Determine the (x, y) coordinate at the center of the cell enclosing the given text.  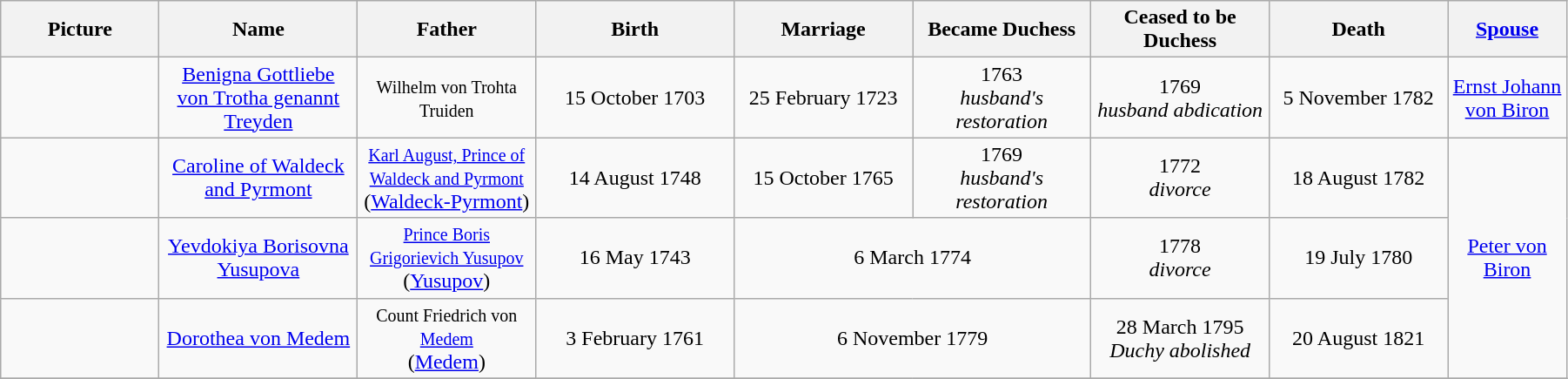
Spouse (1507, 30)
5 November 1782 (1359, 98)
1769husband's restoration (1002, 178)
Prince Boris Grigorievich Yusupov(Yusupov) (447, 258)
20 August 1821 (1359, 338)
19 July 1780 (1359, 258)
15 October 1765 (823, 178)
1763husband's restoration (1002, 98)
Caroline of Waldeck and Pyrmont (258, 178)
Dorothea von Medem (258, 338)
Became Duchess (1002, 30)
6 November 1779 (913, 338)
Father (447, 30)
14 August 1748 (635, 178)
Ernst Johann von Biron (1507, 98)
3 February 1761 (635, 338)
16 May 1743 (635, 258)
28 March 1795Duchy abolished (1180, 338)
Name (258, 30)
Peter von Biron (1507, 258)
6 March 1774 (913, 258)
1769husband abdication (1180, 98)
18 August 1782 (1359, 178)
1772divorce (1180, 178)
Birth (635, 30)
Yevdokiya Borisovna Yusupova (258, 258)
Karl August, Prince of Waldeck and Pyrmont(Waldeck-Pyrmont) (447, 178)
Death (1359, 30)
Benigna Gottliebe von Trotha genannt Treyden (258, 98)
Picture (80, 30)
Count Friedrich von Medem(Medem) (447, 338)
Wilhelm von Trohta Truiden (447, 98)
25 February 1723 (823, 98)
15 October 1703 (635, 98)
1778divorce (1180, 258)
Ceased to be Duchess (1180, 30)
Marriage (823, 30)
